Scan for the cell matching the given text and deliver its [x, y] coordinate at center. 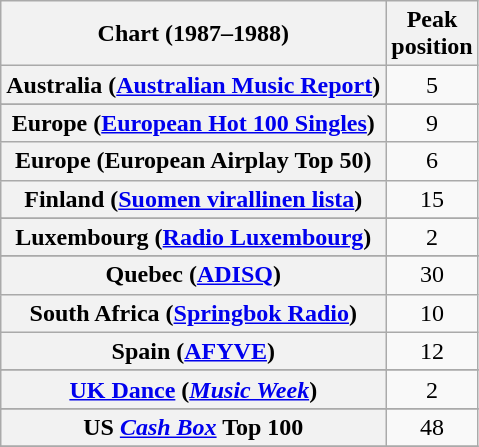
12 [432, 351]
Spain (AFYVE) [194, 351]
Europe (European Hot 100 Singles) [194, 123]
Peakposition [432, 34]
5 [432, 85]
Chart (1987–1988) [194, 34]
9 [432, 123]
15 [432, 199]
48 [432, 427]
US Cash Box Top 100 [194, 427]
Finland (Suomen virallinen lista) [194, 199]
South Africa (Springbok Radio) [194, 313]
10 [432, 313]
30 [432, 275]
Europe (European Airplay Top 50) [194, 161]
Australia (Australian Music Report) [194, 85]
Luxembourg (Radio Luxembourg) [194, 237]
6 [432, 161]
Quebec (ADISQ) [194, 275]
UK Dance (Music Week) [194, 389]
